Pinpoint the cell where the given text exists, returning its (X, Y) midpoint coordinate. 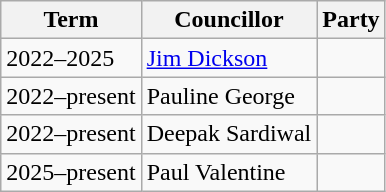
2025–present (71, 172)
Deepak Sardiwal (229, 134)
Jim Dickson (229, 58)
Pauline George (229, 96)
Paul Valentine (229, 172)
2022–2025 (71, 58)
Term (71, 20)
Councillor (229, 20)
Party (351, 20)
